Output the (X, Y) coordinate of the center of the cell containing the given text.  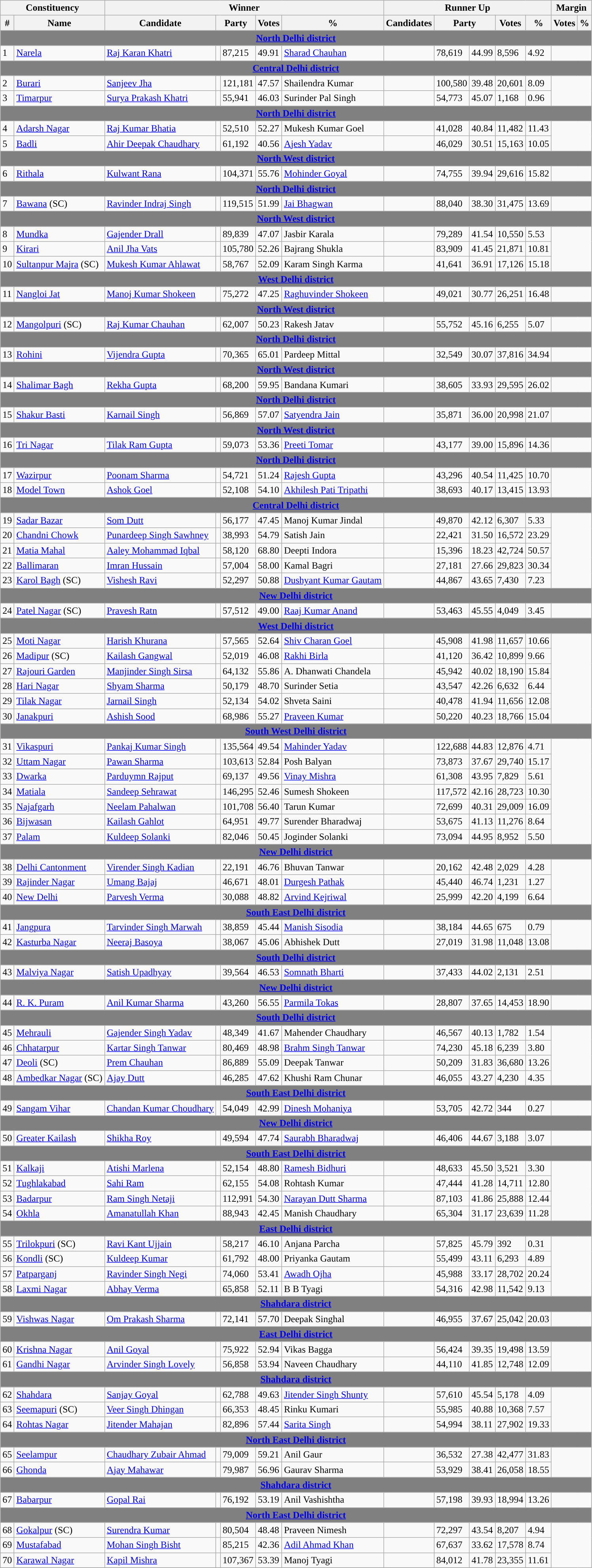
40.23 (482, 716)
42.48 (482, 867)
Anil Kumar Sharma (160, 1003)
Naveen Chaudhary (333, 1364)
Kondli (SC) (59, 1259)
55.27 (269, 716)
10.81 (538, 249)
13.08 (538, 942)
Raj Karan Khatri (160, 53)
46,567 (452, 1033)
Bandana Kumari (333, 384)
Shveta Saini (333, 701)
56.96 (269, 1470)
Mahender Chaudhary (333, 1033)
47.25 (269, 294)
29 (7, 701)
39,564 (238, 972)
50 (7, 1138)
Kailash Gangwal (160, 656)
43,547 (452, 686)
62 (7, 1394)
Malviya Nagar (59, 972)
6,632 (510, 686)
Mangolpuri (SC) (59, 324)
49.54 (269, 746)
19.33 (538, 1425)
Runner Up (468, 8)
38,605 (452, 384)
53,463 (452, 611)
45.06 (269, 942)
41.85 (482, 1364)
55,752 (452, 324)
Gajender Drall (160, 234)
15.18 (538, 264)
Raj Kumar Bhatia (160, 128)
41,120 (452, 656)
53.19 (269, 1500)
Kuldeep Solanki (160, 837)
Awadh Ojha (333, 1274)
28,702 (510, 1274)
41.98 (482, 641)
Adarsh Nagar (59, 128)
Krishna Nagar (59, 1349)
48.00 (269, 1259)
50,220 (452, 716)
135,564 (238, 746)
54,773 (452, 98)
5,178 (510, 1394)
43,296 (452, 475)
31 (7, 746)
Patel Nagar (SC) (59, 611)
6 (7, 173)
27,902 (510, 1425)
38 (7, 867)
42.12 (482, 520)
Gajender Singh Yadav (160, 1033)
41,641 (452, 264)
Somnath Bharti (333, 972)
11,276 (510, 822)
33.93 (482, 384)
Badli (59, 143)
Ajay Dutt (160, 1078)
Tilak Ram Gupta (160, 445)
15.82 (538, 173)
Vinay Mishra (333, 776)
74,755 (452, 173)
Surinder Pal Singh (333, 98)
Jai Bhagwan (333, 204)
61 (7, 1364)
53.94 (269, 1364)
Ashish Sood (160, 716)
4.28 (538, 867)
57,198 (452, 1500)
Sanjay Goyal (160, 1394)
68,200 (238, 384)
Ravi Kant Ujjain (160, 1244)
Mohinder Goyal (333, 173)
Sandeep Sehrawat (160, 792)
Joginder Solanki (333, 837)
64 (7, 1425)
Chandni Chowk (59, 535)
Dushyant Kumar Gautam (333, 580)
Manoj Tyagi (333, 1560)
Kapil Mishra (160, 1560)
Gaurav Sharma (333, 1470)
79,289 (452, 234)
62,155 (238, 1184)
53 (7, 1199)
49.91 (269, 53)
38,859 (238, 927)
Preeti Tomar (333, 445)
Karam Singh Karma (333, 264)
37,433 (452, 972)
Bajrang Shukla (333, 249)
7,829 (510, 776)
14,453 (510, 1003)
56.40 (269, 807)
39.00 (482, 445)
48.70 (269, 686)
Kirari (59, 249)
43.95 (482, 776)
53,675 (452, 822)
46.76 (269, 867)
Ram Singh Netaji (160, 1199)
54.10 (269, 490)
48.80 (269, 1168)
Kamal Bagri (333, 565)
38,067 (238, 942)
11.43 (538, 128)
16.48 (538, 294)
11.28 (538, 1214)
15,896 (510, 445)
Om Prakash Sharma (160, 1319)
61,792 (238, 1259)
73,094 (452, 837)
8.74 (538, 1545)
65 (7, 1455)
45 (7, 1033)
41.67 (269, 1033)
Mahinder Yadav (333, 746)
45.54 (482, 1394)
Najafgarh (59, 807)
Manish Sisodia (333, 927)
Ajay Mahawar (160, 1470)
87,103 (452, 1199)
41.94 (482, 701)
Burari (59, 83)
15,396 (452, 550)
1.27 (538, 882)
53,929 (452, 1470)
20,162 (452, 867)
28 (7, 686)
78,619 (452, 53)
31.98 (482, 942)
41.78 (482, 1560)
Sultanpur Majra (SC) (59, 264)
1,782 (510, 1033)
Ajesh Yadav (333, 143)
Arvind Kejriwal (333, 897)
79,987 (238, 1470)
Dwarka (59, 776)
Jangpura (59, 927)
55 (7, 1244)
Brahm Singh Tanwar (333, 1048)
45.07 (482, 98)
Aaley Mohammad Iqbal (160, 550)
52.11 (269, 1289)
57,565 (238, 641)
70 (7, 1560)
Palam (59, 837)
27,181 (452, 565)
12.08 (538, 701)
Umang Bajaj (160, 882)
Ghonda (59, 1470)
54,721 (238, 475)
39.35 (482, 1349)
29,595 (510, 384)
49.56 (269, 776)
42.26 (482, 686)
8 (7, 234)
Manoj Kumar Jindal (333, 520)
Vishwas Nagar (59, 1319)
47.57 (269, 83)
74,060 (238, 1274)
6,307 (510, 520)
52,134 (238, 701)
103,613 (238, 761)
44 (7, 1003)
Surinder Setia (333, 686)
57.44 (269, 1425)
4,230 (510, 1078)
Parduymn Rajput (160, 776)
19,498 (510, 1349)
20.24 (538, 1274)
10.05 (538, 143)
54.02 (269, 701)
17,126 (510, 264)
Manjinder Singh Sirsa (160, 671)
2,029 (510, 867)
33.17 (482, 1274)
34 (7, 792)
76,192 (238, 1500)
43 (7, 972)
119,515 (238, 204)
Abhishek Dutt (333, 942)
Candidates (409, 23)
4 (7, 128)
10.70 (538, 475)
Chhatarpur (59, 1048)
24 (7, 611)
Sarita Singh (333, 1425)
48,633 (452, 1168)
38,993 (238, 535)
42,724 (510, 550)
Rithala (59, 173)
52,154 (238, 1168)
Tilak Nagar (59, 701)
51 (7, 1168)
Pankaj Kumar Singh (160, 746)
65,304 (452, 1214)
39.93 (482, 1500)
41,028 (452, 128)
36,680 (510, 1063)
Neelam Pahalwan (160, 807)
65,858 (238, 1289)
44.83 (482, 746)
Tarun Kumar (333, 807)
Candidate (160, 23)
28,723 (510, 792)
38.41 (482, 1470)
42.98 (482, 1289)
15,163 (510, 143)
41 (7, 927)
Deepak Singhal (333, 1319)
49,594 (238, 1138)
57.70 (269, 1319)
Shahdara (59, 1394)
10 (7, 264)
58,217 (238, 1244)
# (7, 23)
0.96 (538, 98)
30 (7, 716)
15.84 (538, 671)
82,046 (238, 837)
54,049 (238, 1108)
75,272 (238, 294)
Som Dutt (160, 520)
35 (7, 807)
4.35 (538, 1078)
Sahi Ram (160, 1184)
5 (7, 143)
Rekha Gupta (160, 384)
30.07 (482, 354)
Kartar Singh Tanwar (160, 1048)
Deoli (SC) (59, 1063)
58 (7, 1289)
Chandan Kumar Choudhary (160, 1108)
43.54 (482, 1530)
Wazirpur (59, 475)
Anil Gaur (333, 1455)
Pravesh Ratn (160, 611)
Kuldeep Kumar (160, 1259)
Punardeep Singh Sawhney (160, 535)
6.64 (538, 897)
Saurabh Bharadwaj (333, 1138)
47,444 (452, 1184)
54.08 (269, 1184)
16 (7, 445)
45.44 (269, 927)
47.74 (269, 1138)
117,572 (452, 792)
38,693 (452, 490)
56,177 (238, 520)
31.50 (482, 535)
Anil Vashishtha (333, 1500)
44,110 (452, 1364)
Delhi Cantonment (59, 867)
1 (7, 53)
39.94 (482, 173)
80,504 (238, 1530)
15.17 (538, 761)
41.86 (482, 1199)
36,532 (452, 1455)
87,215 (238, 53)
Gopal Rai (160, 1500)
39 (7, 882)
25,042 (510, 1319)
14.36 (538, 445)
48.48 (269, 1530)
10.30 (538, 792)
43,177 (452, 445)
54.30 (269, 1199)
42.72 (482, 1108)
50.57 (538, 550)
2 (7, 83)
11.61 (538, 1560)
37 (7, 837)
Ravinder Singh Negi (160, 1274)
Shailendra Kumar (333, 83)
45,988 (452, 1274)
27,019 (452, 942)
107,367 (238, 1560)
11 (7, 294)
Tughlakabad (59, 1184)
3.30 (538, 1168)
79,009 (238, 1455)
Abhay Verma (160, 1289)
Karawal Nagar (59, 1560)
46.10 (269, 1244)
22,421 (452, 535)
South West Delhi district (296, 731)
Sanjeev Jha (160, 83)
6.44 (538, 686)
55,499 (452, 1259)
122,688 (452, 746)
40.88 (482, 1410)
52,019 (238, 656)
57.07 (269, 415)
21.07 (538, 415)
72,141 (238, 1319)
Shalimar Bagh (59, 384)
46.74 (482, 882)
57,610 (452, 1394)
Gokalpur (SC) (59, 1530)
14,711 (510, 1184)
Satyendra Jain (333, 415)
Greater Kailash (59, 1138)
392 (510, 1244)
Praveen Nimesh (333, 1530)
22,191 (238, 867)
3 (7, 98)
50.88 (269, 580)
46.53 (269, 972)
Ashok Goel (160, 490)
Adil Ahmad Khan (333, 1545)
Rinku Kumari (333, 1410)
27.66 (482, 565)
45.50 (482, 1168)
45.79 (482, 1244)
52.94 (269, 1349)
18,994 (510, 1500)
Arvinder Singh Lovely (160, 1364)
Karol Bagh (SC) (59, 580)
59.21 (269, 1455)
53,705 (452, 1108)
29,616 (510, 173)
Mustafabad (59, 1545)
Laxmi Nagar (59, 1289)
Manish Chaudhary (333, 1214)
26,251 (510, 294)
105,780 (238, 249)
Ahir Deepak Chaudhary (160, 143)
49,870 (452, 520)
Badarpur (59, 1199)
Raghuvinder Shokeen (333, 294)
Matia Mahal (59, 550)
46,285 (238, 1078)
Uttam Nagar (59, 761)
44,867 (452, 580)
Manoj Kumar Shokeen (160, 294)
11,542 (510, 1289)
44.02 (482, 972)
56 (7, 1259)
8,596 (510, 53)
58,120 (238, 550)
146,295 (238, 792)
12.44 (538, 1199)
46,406 (452, 1138)
Vishesh Ravi (160, 580)
72,699 (452, 807)
47.62 (269, 1078)
5.50 (538, 837)
42.36 (269, 1545)
Shyam Sharma (160, 686)
7.57 (538, 1410)
40.56 (269, 143)
Prem Chauhan (160, 1063)
44.65 (482, 927)
45,440 (452, 882)
Shikha Roy (160, 1138)
48.45 (269, 1410)
38,184 (452, 927)
5.07 (538, 324)
46.03 (269, 98)
18.23 (482, 550)
59 (7, 1319)
61,308 (452, 776)
48,349 (238, 1033)
13.69 (538, 204)
29,009 (510, 807)
5.61 (538, 776)
69,137 (238, 776)
42.20 (482, 897)
Matiala (59, 792)
45,942 (452, 671)
62,788 (238, 1394)
36.91 (482, 264)
Anjana Parcha (333, 1244)
Moti Nagar (59, 641)
Ambedkar Nagar (SC) (59, 1078)
12.80 (538, 1184)
50.23 (269, 324)
68,986 (238, 716)
48 (7, 1078)
27.38 (482, 1455)
40.84 (482, 128)
33.62 (482, 1545)
4.89 (538, 1259)
57,825 (452, 1244)
13.59 (538, 1349)
Raj Kumar Chauhan (160, 324)
52.09 (269, 264)
Rohtas Nagar (59, 1425)
44.99 (482, 53)
49.63 (269, 1394)
675 (510, 927)
49 (7, 1108)
Vijendra Gupta (160, 354)
52.64 (269, 641)
8.64 (538, 822)
22 (7, 565)
40.13 (482, 1033)
12.09 (538, 1364)
16,572 (510, 535)
6,255 (510, 324)
Harish Khurana (160, 641)
Sadar Bazar (59, 520)
85,215 (238, 1545)
33 (7, 776)
20 (7, 535)
54.79 (269, 535)
2.51 (538, 972)
Neeraj Basoya (160, 942)
4,199 (510, 897)
Name (59, 23)
18 (7, 490)
28,807 (452, 1003)
1,168 (510, 98)
88,943 (238, 1214)
Mohan Singh Bisht (160, 1545)
6,293 (510, 1259)
Mundka (59, 234)
20,601 (510, 83)
3.45 (538, 611)
56,869 (238, 415)
88,040 (452, 204)
Rakhi Birla (333, 656)
34.94 (538, 354)
Rajinder Nagar (59, 882)
27 (7, 671)
Khushi Ram Chunar (333, 1078)
51.24 (269, 475)
6,239 (510, 1048)
5.33 (538, 520)
45.18 (482, 1048)
Deepak Tanwar (333, 1063)
48.82 (269, 897)
36 (7, 822)
46,029 (452, 143)
Imran Hussain (160, 565)
Rajesh Gupta (333, 475)
Rakesh Jatav (333, 324)
59,073 (238, 445)
46,955 (452, 1319)
13 (7, 354)
84,012 (452, 1560)
42.99 (269, 1108)
46,671 (238, 882)
R. K. Puram (59, 1003)
37,816 (510, 354)
Veer Singh Dhingan (160, 1410)
36.00 (482, 415)
11,048 (510, 942)
10,899 (510, 656)
58,767 (238, 264)
Janakpuri (59, 716)
Kalkaji (59, 1168)
48.01 (269, 882)
New Delhi (59, 897)
44.67 (482, 1138)
40.02 (482, 671)
20.03 (538, 1319)
26 (7, 656)
Madipur (SC) (59, 656)
41.54 (482, 234)
52.26 (269, 249)
Sharad Chauhan (333, 53)
11,656 (510, 701)
20,998 (510, 415)
82,896 (238, 1425)
16.09 (538, 807)
7,430 (510, 580)
18,190 (510, 671)
Nangloi Jat (59, 294)
52,108 (238, 490)
1.54 (538, 1033)
48.98 (269, 1048)
67,637 (452, 1545)
43.65 (482, 580)
55.09 (269, 1063)
Constituency (52, 8)
Jarnail Singh (160, 701)
Seelampur (59, 1455)
Kailash Gahlot (160, 822)
8,207 (510, 1530)
54 (7, 1214)
30,088 (238, 897)
47.07 (269, 234)
Bawana (SC) (59, 204)
25,999 (452, 897)
Surya Prakash Khatri (160, 98)
86,889 (238, 1063)
Vikaspuri (59, 746)
Mukesh Kumar Ahlawat (160, 264)
Surender Bharadwaj (333, 822)
Ravinder Indraj Singh (160, 204)
32 (7, 761)
Anil Jha Vats (160, 249)
Sumesh Shokeen (333, 792)
55,941 (238, 98)
10,550 (510, 234)
Narela (59, 53)
18.55 (538, 1470)
21,871 (510, 249)
Dinesh Mohaniya (333, 1108)
11,425 (510, 475)
42.16 (482, 792)
3.07 (538, 1138)
Ramesh Bidhuri (333, 1168)
Raaj Kumar Anand (333, 611)
Rohini (59, 354)
25 (7, 641)
104,371 (238, 173)
Kasturba Nagar (59, 942)
Jasbir Karala (333, 234)
Poonam Sharma (160, 475)
30.34 (538, 565)
80,469 (238, 1048)
56.55 (269, 1003)
57,512 (238, 611)
17 (7, 475)
12 (7, 324)
12,748 (510, 1364)
53.41 (269, 1274)
40.31 (482, 807)
83,909 (452, 249)
112,991 (238, 1199)
8,952 (510, 837)
30.77 (482, 294)
64,951 (238, 822)
42 (7, 942)
31.17 (482, 1214)
Seemapuri (SC) (59, 1410)
Akhilesh Pati Tripathi (333, 490)
50,209 (452, 1063)
Durgesh Pathak (333, 882)
Ballimaran (59, 565)
46 (7, 1048)
72,297 (452, 1530)
19 (7, 520)
37.65 (482, 1003)
40,478 (452, 701)
61,192 (238, 143)
13.93 (538, 490)
42,477 (510, 1455)
43.11 (482, 1259)
64,132 (238, 671)
Satish Upadhyay (160, 972)
45.16 (482, 324)
Jitender Mahajan (160, 1425)
4.94 (538, 1530)
38.30 (482, 204)
40.54 (482, 475)
23,639 (510, 1214)
Jitender Singh Shunty (333, 1394)
0.27 (538, 1108)
65.01 (269, 354)
3,188 (510, 1138)
15.04 (538, 716)
40.17 (482, 490)
10.66 (538, 641)
Patparganj (59, 1274)
12,876 (510, 746)
Deepti Indora (333, 550)
Pawan Sharma (160, 761)
11,482 (510, 128)
Bhuvan Tanwar (333, 867)
43.27 (482, 1078)
Tri Nagar (59, 445)
54,316 (452, 1289)
3.80 (538, 1048)
Shakur Basti (59, 415)
51.99 (269, 204)
46.08 (269, 656)
62,007 (238, 324)
21 (7, 550)
89,839 (238, 234)
26,058 (510, 1470)
18.90 (538, 1003)
53.39 (269, 1560)
26.02 (538, 384)
9.13 (538, 1289)
A. Dhanwati Chandela (333, 671)
9 (7, 249)
Mehrauli (59, 1033)
Winner (244, 8)
57,004 (238, 565)
52.46 (269, 792)
Posh Balyan (333, 761)
Vikas Bagga (333, 1349)
36.42 (482, 656)
14 (7, 384)
7.23 (538, 580)
55.86 (269, 671)
Sangam Vihar (59, 1108)
4.09 (538, 1394)
Okhla (59, 1214)
8.09 (538, 83)
57 (7, 1274)
45.55 (482, 611)
2,131 (510, 972)
Priyanka Gautam (333, 1259)
30.51 (482, 143)
100,580 (452, 83)
53.36 (269, 445)
44.95 (482, 837)
B B Tyagi (333, 1289)
47 (7, 1063)
0.79 (538, 927)
56,424 (452, 1349)
66 (7, 1470)
54,994 (452, 1425)
Kulwant Rana (160, 173)
Shiv Charan Goel (333, 641)
Virender Singh Kadian (160, 867)
60 (7, 1349)
52.84 (269, 761)
74,230 (452, 1048)
55.76 (269, 173)
11,657 (510, 641)
66,353 (238, 1410)
Gandhi Nagar (59, 1364)
4.71 (538, 746)
17,578 (510, 1545)
Chaudhary Zubair Ahmad (160, 1455)
Hari Nagar (59, 686)
52,297 (238, 580)
73,873 (452, 761)
121,181 (238, 83)
Amanatullah Khan (160, 1214)
Babarpur (59, 1500)
25,888 (510, 1199)
41.45 (482, 249)
Narayan Dutt Sharma (333, 1199)
49,021 (452, 294)
Rohtash Kumar (333, 1184)
59.95 (269, 384)
67 (7, 1500)
Praveen Kumar (333, 716)
68.80 (269, 550)
69 (7, 1545)
3,521 (510, 1168)
29,823 (510, 565)
101,708 (238, 807)
52 (7, 1184)
Margin (571, 8)
Satish Jain (333, 535)
50,179 (238, 686)
29,740 (510, 761)
Tarvinder Singh Marwah (160, 927)
23.29 (538, 535)
68 (7, 1530)
Mukesh Kumar Goel (333, 128)
42.45 (269, 1214)
Parvesh Verma (160, 897)
Anil Goyal (160, 1349)
Model Town (59, 490)
15 (7, 415)
40 (7, 897)
55,985 (452, 1410)
9.66 (538, 656)
35,871 (452, 415)
38.11 (482, 1425)
47.45 (269, 520)
23,355 (510, 1560)
5.53 (538, 234)
70,365 (238, 354)
10,368 (510, 1410)
7 (7, 204)
52.27 (269, 128)
344 (510, 1108)
58.00 (269, 565)
75,922 (238, 1349)
52,510 (238, 128)
18,766 (510, 716)
45,908 (452, 641)
49.77 (269, 822)
Rajouri Garden (59, 671)
Surendra Kumar (160, 1530)
50.45 (269, 837)
Karnail Singh (160, 415)
49.00 (269, 611)
41.13 (482, 822)
Timarpur (59, 98)
31,475 (510, 204)
23 (7, 580)
46,055 (452, 1078)
Atishi Marlena (160, 1168)
0.31 (538, 1244)
4.92 (538, 53)
32,549 (452, 354)
1,231 (510, 882)
Parmila Tokas (333, 1003)
4,049 (510, 611)
13,415 (510, 490)
Bijwasan (59, 822)
56,858 (238, 1364)
39.48 (482, 83)
41.28 (482, 1184)
Trilokpuri (SC) (59, 1244)
63 (7, 1410)
Pardeep Mittal (333, 354)
43,260 (238, 1003)
